Detect which cell encompasses the target text, then output its (x, y) center coordinate. 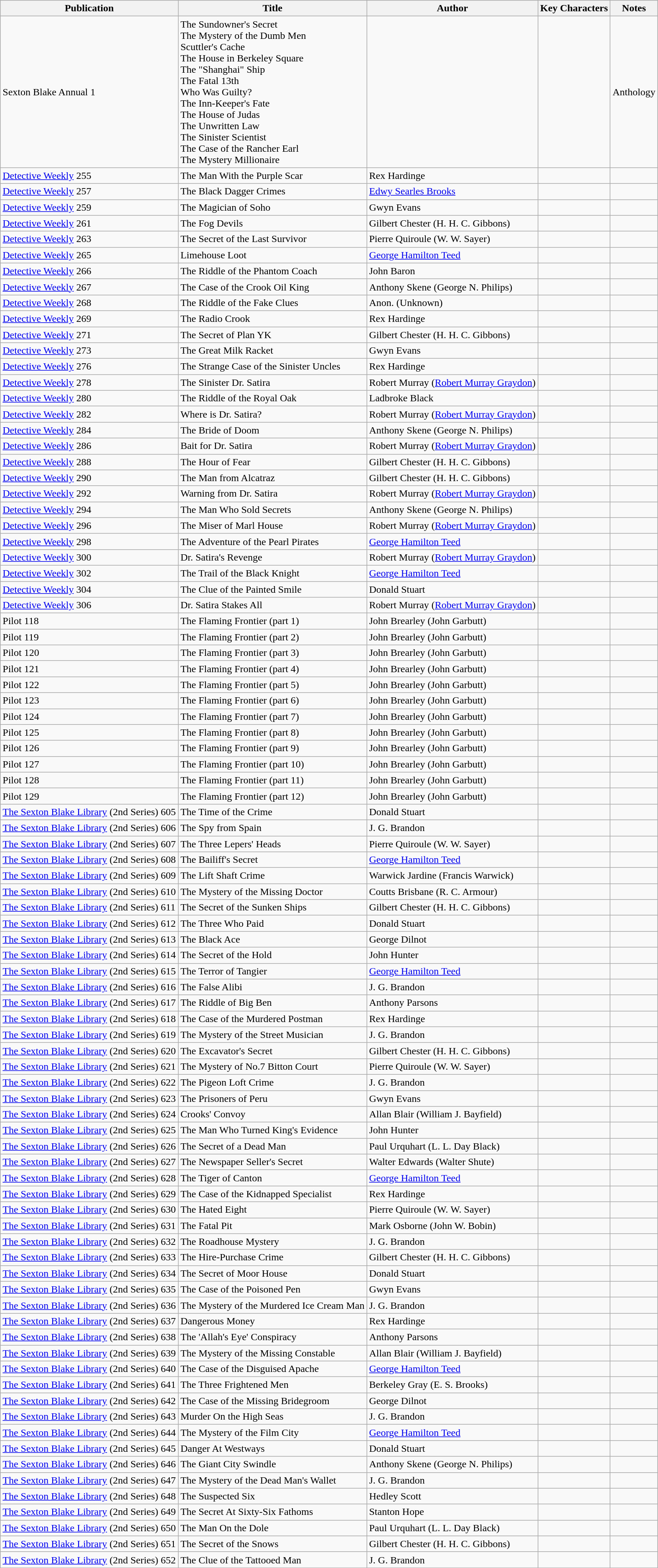
Detective Weekly 276 (89, 367)
The Strange Case of the Sinister Uncles (272, 367)
The Sexton Blake Library (2nd Series) 651 (89, 1544)
The Man With the Purple Scar (272, 176)
Key Characters (574, 8)
The Tiger of Canton (272, 1178)
Detective Weekly 273 (89, 351)
Pilot 122 (89, 685)
Sexton Blake Annual 1 (89, 92)
The Roadhouse Mystery (272, 1242)
The Three Lepers' Heads (272, 844)
Coutts Brisbane (R. C. Armour) (452, 892)
The Sexton Blake Library (2nd Series) 638 (89, 1337)
The Sexton Blake Library (2nd Series) 647 (89, 1480)
The Trail of the Black Knight (272, 573)
Detective Weekly 298 (89, 541)
Edwy Searles Brooks (452, 191)
Murder On the High Seas (272, 1417)
The Sexton Blake Library (2nd Series) 607 (89, 844)
Pilot 123 (89, 701)
Anon. (Unknown) (452, 303)
The Flaming Frontier (part 1) (272, 621)
The Man Who Turned King's Evidence (272, 1130)
Detective Weekly 263 (89, 239)
The False Alibi (272, 987)
The Prisoners of Peru (272, 1098)
Pilot 129 (89, 796)
The Excavator's Secret (272, 1050)
Walter Edwards (Walter Shute) (452, 1162)
Bait for Dr. Satira (272, 446)
The Flaming Frontier (part 11) (272, 780)
Crooks' Convoy (272, 1114)
Detective Weekly 294 (89, 510)
The Sexton Blake Library (2nd Series) 633 (89, 1257)
Detective Weekly 261 (89, 223)
The Newspaper Seller's Secret (272, 1162)
Dangerous Money (272, 1321)
Pilot 126 (89, 748)
The Flaming Frontier (part 7) (272, 716)
Detective Weekly 304 (89, 589)
The Secret of the Sunken Ships (272, 908)
Detective Weekly 282 (89, 414)
Detective Weekly 269 (89, 319)
Warning from Dr. Satira (272, 494)
The Riddle of the Phantom Coach (272, 271)
The Sexton Blake Library (2nd Series) 634 (89, 1273)
The Hated Eight (272, 1210)
The Sexton Blake Library (2nd Series) 639 (89, 1353)
Warwick Jardine (Francis Warwick) (452, 876)
Detective Weekly 280 (89, 398)
The Time of the Crime (272, 812)
The Sexton Blake Library (2nd Series) 618 (89, 1019)
The Flaming Frontier (part 3) (272, 653)
Dr. Satira Stakes All (272, 605)
The Three Who Paid (272, 923)
The Secret of a Dead Man (272, 1146)
The Clue of the Painted Smile (272, 589)
The Adventure of the Pearl Pirates (272, 541)
Detective Weekly 255 (89, 176)
Detective Weekly 267 (89, 287)
The Sexton Blake Library (2nd Series) 637 (89, 1321)
The Sexton Blake Library (2nd Series) 650 (89, 1528)
The Sexton Blake Library (2nd Series) 630 (89, 1210)
Detective Weekly 302 (89, 573)
The Case of the Disguised Apache (272, 1369)
The Pigeon Loft Crime (272, 1082)
Pilot 119 (89, 637)
The Sexton Blake Library (2nd Series) 640 (89, 1369)
The 'Allah's Eye' Conspiracy (272, 1337)
Detective Weekly 271 (89, 335)
The Spy from Spain (272, 828)
The Mystery of No.7 Bitton Court (272, 1066)
Stanton Hope (452, 1512)
The Suspected Six (272, 1496)
The Flaming Frontier (part 10) (272, 764)
The Riddle of the Fake Clues (272, 303)
The Mystery of the Murdered Ice Cream Man (272, 1305)
The Clue of the Tattooed Man (272, 1560)
Detective Weekly 268 (89, 303)
The Secret of the Last Survivor (272, 239)
The Sexton Blake Library (2nd Series) 636 (89, 1305)
The Flaming Frontier (part 8) (272, 732)
The Great Milk Racket (272, 351)
The Mystery of the Missing Constable (272, 1353)
Detective Weekly 306 (89, 605)
The Sexton Blake Library (2nd Series) 617 (89, 1003)
The Case of the Kidnapped Specialist (272, 1194)
The Sexton Blake Library (2nd Series) 620 (89, 1050)
Hedley Scott (452, 1496)
Detective Weekly 296 (89, 525)
Pilot 118 (89, 621)
Danger At Westways (272, 1448)
The Sexton Blake Library (2nd Series) 616 (89, 987)
Detective Weekly 288 (89, 462)
The Case of the Poisoned Pen (272, 1289)
The Sexton Blake Library (2nd Series) 606 (89, 828)
Publication (89, 8)
The Mystery of the Dead Man's Wallet (272, 1480)
The Sexton Blake Library (2nd Series) 635 (89, 1289)
The Magician of Soho (272, 207)
The Hire-Purchase Crime (272, 1257)
The Sexton Blake Library (2nd Series) 612 (89, 923)
The Case of the Murdered Postman (272, 1019)
Detective Weekly 266 (89, 271)
Detective Weekly 300 (89, 557)
Pilot 121 (89, 669)
The Sexton Blake Library (2nd Series) 605 (89, 812)
The Riddle of the Royal Oak (272, 398)
The Sexton Blake Library (2nd Series) 621 (89, 1066)
Detective Weekly 292 (89, 494)
Title (272, 8)
Pilot 120 (89, 653)
The Sexton Blake Library (2nd Series) 643 (89, 1417)
The Sexton Blake Library (2nd Series) 652 (89, 1560)
The Sexton Blake Library (2nd Series) 622 (89, 1082)
The Sexton Blake Library (2nd Series) 628 (89, 1178)
The Case of the Missing Bridegroom (272, 1401)
The Sexton Blake Library (2nd Series) 642 (89, 1401)
The Sexton Blake Library (2nd Series) 632 (89, 1242)
Pilot 125 (89, 732)
The Bailiff's Secret (272, 860)
The Sexton Blake Library (2nd Series) 623 (89, 1098)
The Radio Crook (272, 319)
The Black Dagger Crimes (272, 191)
The Flaming Frontier (part 4) (272, 669)
Detective Weekly 286 (89, 446)
The Riddle of Big Ben (272, 1003)
The Fog Devils (272, 223)
Ladbroke Black (452, 398)
The Sexton Blake Library (2nd Series) 649 (89, 1512)
The Sexton Blake Library (2nd Series) 625 (89, 1130)
Detective Weekly 278 (89, 382)
The Case of the Crook Oil King (272, 287)
The Flaming Frontier (part 5) (272, 685)
The Miser of Marl House (272, 525)
The Bride of Doom (272, 430)
Limehouse Loot (272, 255)
Pilot 128 (89, 780)
Anthology (634, 92)
The Man from Alcatraz (272, 478)
Where is Dr. Satira? (272, 414)
The Mystery of the Missing Doctor (272, 892)
The Black Ace (272, 939)
Dr. Satira's Revenge (272, 557)
The Fatal Pit (272, 1226)
The Flaming Frontier (part 12) (272, 796)
Detective Weekly 265 (89, 255)
Berkeley Gray (E. S. Brooks) (452, 1385)
The Sexton Blake Library (2nd Series) 626 (89, 1146)
The Flaming Frontier (part 2) (272, 637)
The Terror of Tangier (272, 971)
Detective Weekly 257 (89, 191)
The Secret At Sixty-Six Fathoms (272, 1512)
John Baron (452, 271)
The Sexton Blake Library (2nd Series) 646 (89, 1464)
Detective Weekly 284 (89, 430)
Pilot 127 (89, 764)
The Giant City Swindle (272, 1464)
The Secret of the Snows (272, 1544)
The Hour of Fear (272, 462)
Mark Osborne (John W. Bobin) (452, 1226)
The Mystery of the Film City (272, 1433)
The Sexton Blake Library (2nd Series) 610 (89, 892)
The Sexton Blake Library (2nd Series) 614 (89, 955)
The Three Frightened Men (272, 1385)
The Sexton Blake Library (2nd Series) 608 (89, 860)
The Secret of the Hold (272, 955)
The Sexton Blake Library (2nd Series) 615 (89, 971)
The Sexton Blake Library (2nd Series) 613 (89, 939)
The Sexton Blake Library (2nd Series) 631 (89, 1226)
The Sexton Blake Library (2nd Series) 624 (89, 1114)
The Sexton Blake Library (2nd Series) 641 (89, 1385)
The Sexton Blake Library (2nd Series) 644 (89, 1433)
The Man On the Dole (272, 1528)
The Sexton Blake Library (2nd Series) 629 (89, 1194)
Detective Weekly 290 (89, 478)
The Secret of Moor House (272, 1273)
The Flaming Frontier (part 6) (272, 701)
The Flaming Frontier (part 9) (272, 748)
The Sinister Dr. Satira (272, 382)
The Man Who Sold Secrets (272, 510)
The Sexton Blake Library (2nd Series) 609 (89, 876)
The Sexton Blake Library (2nd Series) 611 (89, 908)
The Mystery of the Street Musician (272, 1035)
Pilot 124 (89, 716)
Notes (634, 8)
The Lift Shaft Crime (272, 876)
The Secret of Plan YK (272, 335)
The Sexton Blake Library (2nd Series) 619 (89, 1035)
The Sexton Blake Library (2nd Series) 645 (89, 1448)
The Sexton Blake Library (2nd Series) 627 (89, 1162)
Detective Weekly 259 (89, 207)
The Sexton Blake Library (2nd Series) 648 (89, 1496)
Author (452, 8)
